Identify which cell holds the provided text, then report its (x, y) central coordinate. 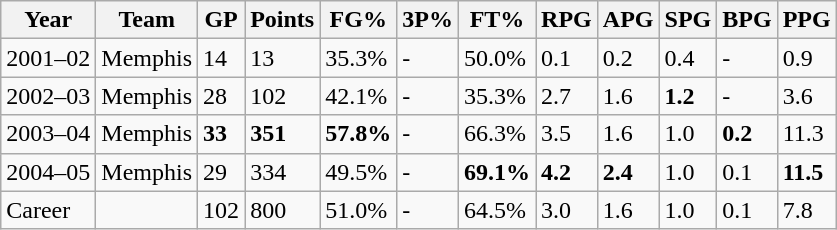
2001–02 (48, 58)
29 (222, 172)
3P% (428, 20)
FT% (496, 20)
57.8% (358, 134)
50.0% (496, 58)
SPG (688, 20)
Year (48, 20)
800 (282, 210)
FG% (358, 20)
51.0% (358, 210)
GP (222, 20)
2002–03 (48, 96)
11.5 (806, 172)
66.3% (496, 134)
49.5% (358, 172)
0.9 (806, 58)
RPG (567, 20)
2.7 (567, 96)
Team (147, 20)
BPG (747, 20)
3.5 (567, 134)
14 (222, 58)
APG (628, 20)
3.6 (806, 96)
334 (282, 172)
0.4 (688, 58)
351 (282, 134)
7.8 (806, 210)
4.2 (567, 172)
13 (282, 58)
69.1% (496, 172)
PPG (806, 20)
33 (222, 134)
2.4 (628, 172)
3.0 (567, 210)
28 (222, 96)
42.1% (358, 96)
Points (282, 20)
64.5% (496, 210)
2004–05 (48, 172)
11.3 (806, 134)
Career (48, 210)
1.2 (688, 96)
2003–04 (48, 134)
